Output the (X, Y) coordinate of the center of the cell containing the given text.  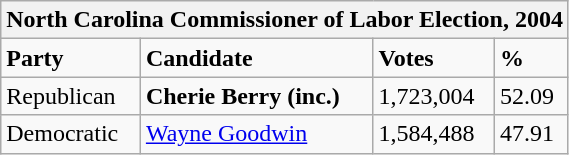
North Carolina Commissioner of Labor Election, 2004 (285, 20)
1,723,004 (434, 96)
47.91 (532, 134)
Votes (434, 58)
52.09 (532, 96)
% (532, 58)
1,584,488 (434, 134)
Cherie Berry (inc.) (256, 96)
Democratic (71, 134)
Wayne Goodwin (256, 134)
Candidate (256, 58)
Party (71, 58)
Republican (71, 96)
